Search for the cell housing the specified text and yield its [x, y] center coordinate. 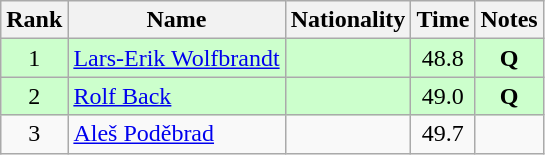
Time [443, 20]
Rank [34, 20]
49.7 [443, 134]
2 [34, 96]
Nationality [348, 20]
Aleš Poděbrad [176, 134]
1 [34, 58]
Lars-Erik Wolfbrandt [176, 58]
48.8 [443, 58]
Name [176, 20]
49.0 [443, 96]
3 [34, 134]
Notes [509, 20]
Rolf Back [176, 96]
